Find where the given text appears and provide that cell's center as (x, y) coordinate. 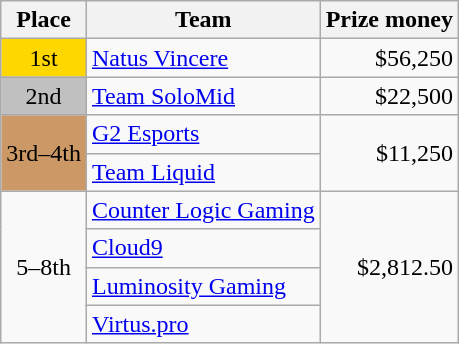
1st (44, 58)
Virtus.pro (203, 324)
Team Liquid (203, 172)
$22,500 (389, 96)
G2 Esports (203, 134)
Team (203, 20)
$2,812.50 (389, 267)
Team SoloMid (203, 96)
Prize money (389, 20)
Natus Vincere (203, 58)
Place (44, 20)
Luminosity Gaming (203, 286)
$11,250 (389, 153)
5–8th (44, 267)
3rd–4th (44, 153)
2nd (44, 96)
Counter Logic Gaming (203, 210)
Cloud9 (203, 248)
$56,250 (389, 58)
